For the text-containing cell, return its midpoint in (X, Y) coordinate format. 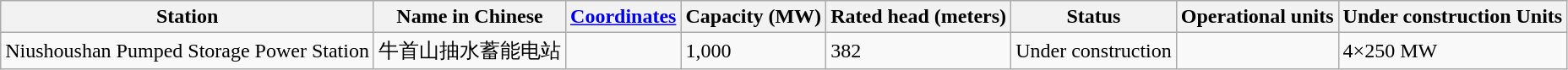
Name in Chinese (470, 17)
牛首山抽水蓄能电站 (470, 51)
1,000 (754, 51)
Capacity (MW) (754, 17)
Operational units (1257, 17)
382 (919, 51)
Rated head (meters) (919, 17)
Status (1094, 17)
Station (188, 17)
Niushoushan Pumped Storage Power Station (188, 51)
4×250 MW (1453, 51)
Under construction Units (1453, 17)
Coordinates (623, 17)
Under construction (1094, 51)
